Scan for the cell matching the given text and deliver its [X, Y] coordinate at center. 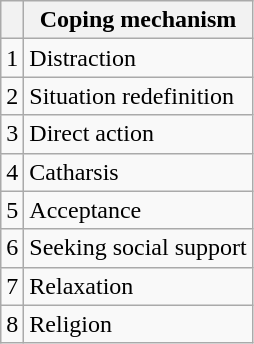
Coping mechanism [138, 20]
Direct action [138, 134]
Seeking social support [138, 248]
7 [12, 286]
Relaxation [138, 286]
2 [12, 96]
Religion [138, 324]
3 [12, 134]
6 [12, 248]
1 [12, 58]
Situation redefinition [138, 96]
5 [12, 210]
8 [12, 324]
Distraction [138, 58]
Acceptance [138, 210]
4 [12, 172]
Catharsis [138, 172]
